Search for the cell housing the specified text and yield its (x, y) center coordinate. 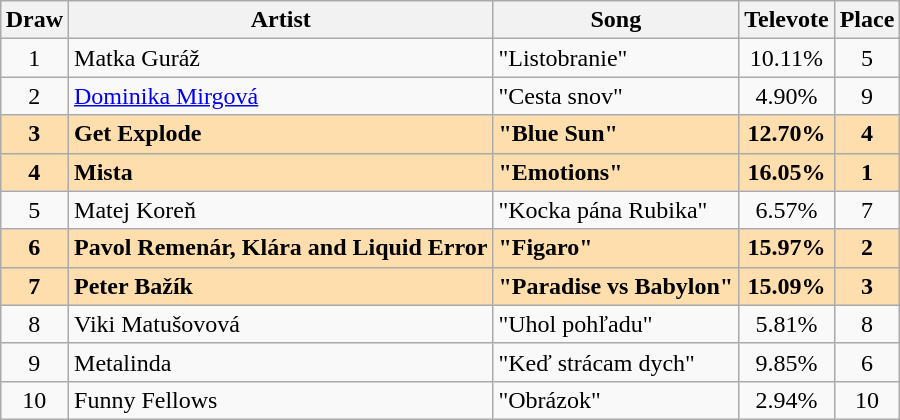
Mista (281, 172)
15.09% (786, 286)
"Uhol pohľadu" (616, 324)
"Figaro" (616, 248)
9.85% (786, 362)
"Keď strácam dych" (616, 362)
6.57% (786, 210)
"Kocka pána Rubika" (616, 210)
"Listobranie" (616, 58)
"Obrázok" (616, 400)
Peter Bažík (281, 286)
"Cesta snov" (616, 96)
10.11% (786, 58)
Artist (281, 20)
"Paradise vs Babylon" (616, 286)
Funny Fellows (281, 400)
Pavol Remenár, Klára and Liquid Error (281, 248)
Matka Guráž (281, 58)
Place (867, 20)
Draw (34, 20)
Viki Matušovová (281, 324)
Televote (786, 20)
"Blue Sun" (616, 134)
15.97% (786, 248)
Get Explode (281, 134)
16.05% (786, 172)
Matej Koreň (281, 210)
5.81% (786, 324)
Metalinda (281, 362)
2.94% (786, 400)
4.90% (786, 96)
"Emotions" (616, 172)
12.70% (786, 134)
Song (616, 20)
Dominika Mirgová (281, 96)
